Scan for the cell matching the given text and deliver its [X, Y] coordinate at center. 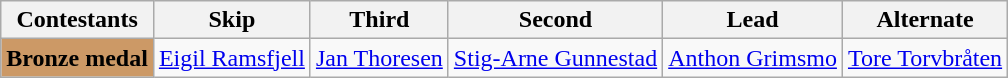
Second [555, 20]
Contestants [78, 20]
Alternate [924, 20]
Stig-Arne Gunnestad [555, 58]
Anthon Grimsmo [753, 58]
Bronze medal [78, 58]
Eigil Ramsfjell [232, 58]
Jan Thoresen [379, 58]
Tore Torvbråten [924, 58]
Third [379, 20]
Lead [753, 20]
Skip [232, 20]
